For the text-containing cell, return its midpoint in (x, y) coordinate format. 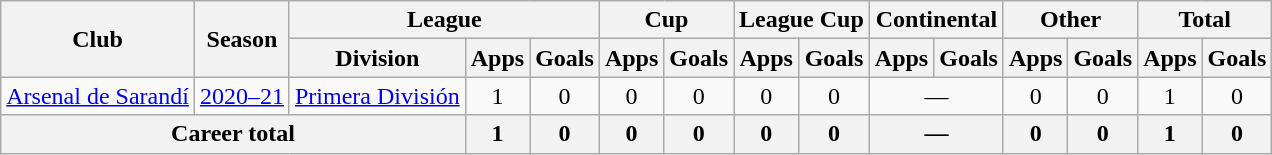
Continental (936, 20)
League (444, 20)
Club (98, 39)
Division (377, 58)
Total (1205, 20)
Other (1070, 20)
Cup (666, 20)
2020–21 (242, 96)
League Cup (802, 20)
Career total (233, 134)
Season (242, 39)
Arsenal de Sarandí (98, 96)
Primera División (377, 96)
